Output the [x, y] coordinate of the center of the cell containing the given text.  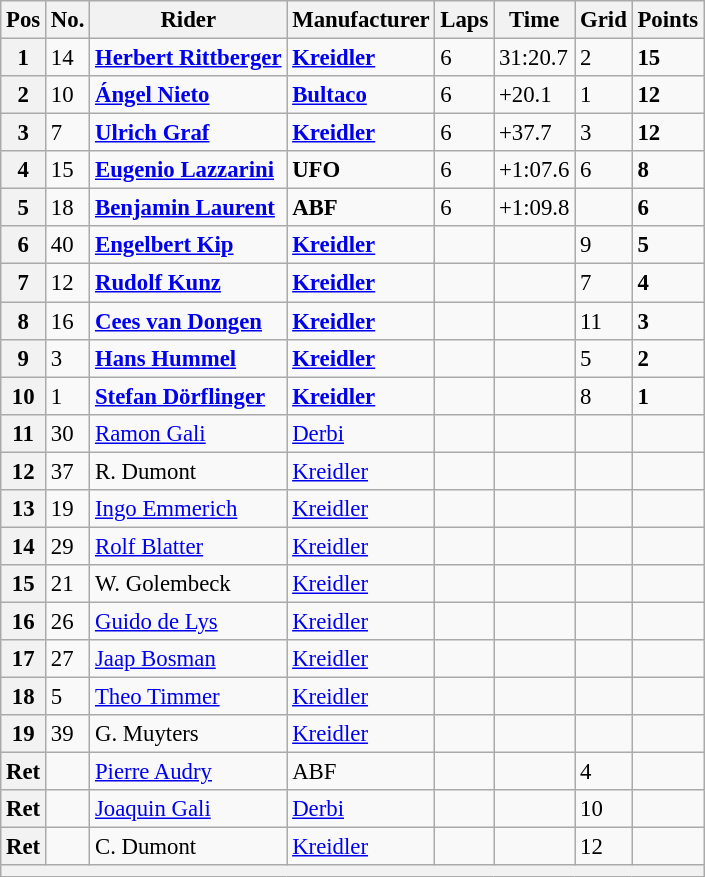
C. Dumont [188, 847]
Laps [464, 20]
Benjamin Laurent [188, 208]
Pos [24, 20]
40 [68, 245]
Joaquin Gali [188, 809]
17 [24, 659]
37 [68, 471]
Eugenio Lazzarini [188, 170]
31:20.7 [534, 58]
+1:09.8 [534, 208]
39 [68, 734]
Theo Timmer [188, 697]
26 [68, 621]
Stefan Dörflinger [188, 396]
No. [68, 20]
Bultaco [361, 95]
Rider [188, 20]
R. Dumont [188, 471]
Ingo Emmerich [188, 509]
Hans Hummel [188, 358]
Points [668, 20]
+37.7 [534, 133]
Ángel Nieto [188, 95]
Rudolf Kunz [188, 283]
21 [68, 584]
W. Golembeck [188, 584]
Cees van Dongen [188, 321]
Herbert Rittberger [188, 58]
30 [68, 433]
29 [68, 546]
Pierre Audry [188, 772]
Manufacturer [361, 20]
Time [534, 20]
Jaap Bosman [188, 659]
Ulrich Graf [188, 133]
Ramon Gali [188, 433]
+1:07.6 [534, 170]
Engelbert Kip [188, 245]
Guido de Lys [188, 621]
G. Muyters [188, 734]
UFO [361, 170]
13 [24, 509]
27 [68, 659]
Rolf Blatter [188, 546]
Grid [604, 20]
+20.1 [534, 95]
